Return (X, Y) of the center of cell containing provided text 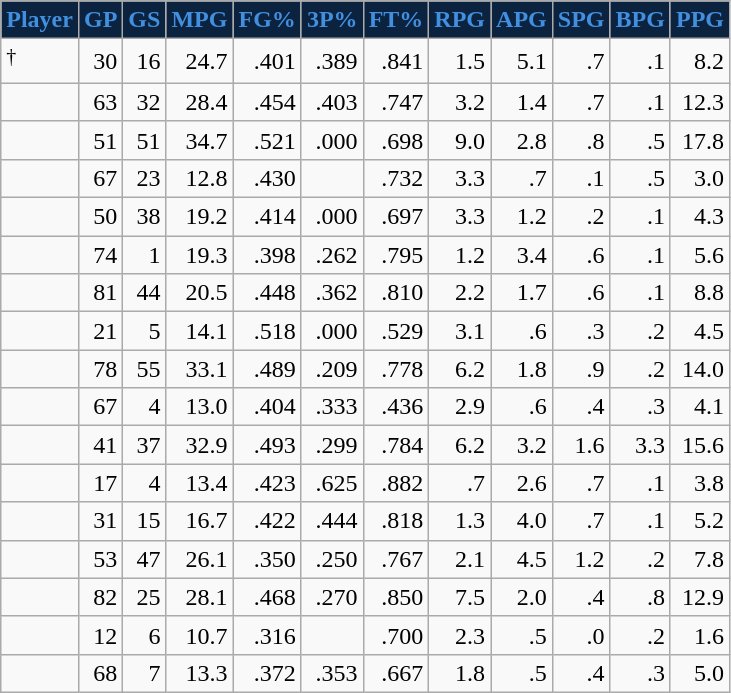
.697 (396, 217)
.9 (581, 369)
63 (100, 102)
74 (100, 255)
5 (144, 331)
17 (100, 483)
7.5 (460, 597)
MPG (200, 20)
.436 (396, 407)
47 (144, 559)
5.6 (700, 255)
.850 (396, 597)
7.8 (700, 559)
1.5 (460, 62)
.270 (332, 597)
5.2 (700, 521)
.882 (396, 483)
12 (100, 635)
.529 (396, 331)
.372 (267, 673)
.767 (396, 559)
.422 (267, 521)
16.7 (200, 521)
8.8 (700, 293)
.404 (267, 407)
6 (144, 635)
.414 (267, 217)
.353 (332, 673)
4.3 (700, 217)
.818 (396, 521)
.316 (267, 635)
.810 (396, 293)
.403 (332, 102)
FT% (396, 20)
APG (522, 20)
.444 (332, 521)
.398 (267, 255)
.401 (267, 62)
23 (144, 178)
.784 (396, 445)
31 (100, 521)
13.3 (200, 673)
82 (100, 597)
13.4 (200, 483)
.389 (332, 62)
17.8 (700, 140)
2.9 (460, 407)
.747 (396, 102)
5.1 (522, 62)
3.1 (460, 331)
37 (144, 445)
16 (144, 62)
4.1 (700, 407)
† (40, 62)
33.1 (200, 369)
.250 (332, 559)
2.0 (522, 597)
32 (144, 102)
FG% (267, 20)
2.2 (460, 293)
21 (100, 331)
8.2 (700, 62)
78 (100, 369)
2.8 (522, 140)
3.8 (700, 483)
9.0 (460, 140)
.700 (396, 635)
2.6 (522, 483)
30 (100, 62)
.493 (267, 445)
Player (40, 20)
28.1 (200, 597)
32.9 (200, 445)
.448 (267, 293)
.795 (396, 255)
38 (144, 217)
3P% (332, 20)
.262 (332, 255)
12.8 (200, 178)
.521 (267, 140)
GS (144, 20)
1.7 (522, 293)
.625 (332, 483)
15.6 (700, 445)
5.0 (700, 673)
.333 (332, 407)
.350 (267, 559)
.778 (396, 369)
15 (144, 521)
.209 (332, 369)
13.0 (200, 407)
3.4 (522, 255)
.299 (332, 445)
2.1 (460, 559)
68 (100, 673)
1 (144, 255)
28.4 (200, 102)
44 (144, 293)
7 (144, 673)
55 (144, 369)
.423 (267, 483)
2.3 (460, 635)
3.0 (700, 178)
41 (100, 445)
1.3 (460, 521)
19.3 (200, 255)
20.5 (200, 293)
19.2 (200, 217)
1.4 (522, 102)
BPG (640, 20)
4.0 (522, 521)
.489 (267, 369)
34.7 (200, 140)
RPG (460, 20)
12.9 (700, 597)
14.1 (200, 331)
12.3 (700, 102)
26.1 (200, 559)
81 (100, 293)
10.7 (200, 635)
.518 (267, 331)
.454 (267, 102)
.667 (396, 673)
50 (100, 217)
14.0 (700, 369)
25 (144, 597)
.841 (396, 62)
.362 (332, 293)
GP (100, 20)
.430 (267, 178)
24.7 (200, 62)
SPG (581, 20)
.732 (396, 178)
.698 (396, 140)
PPG (700, 20)
53 (100, 559)
.0 (581, 635)
.468 (267, 597)
